Find where the given text appears and provide that cell's center as [x, y] coordinate. 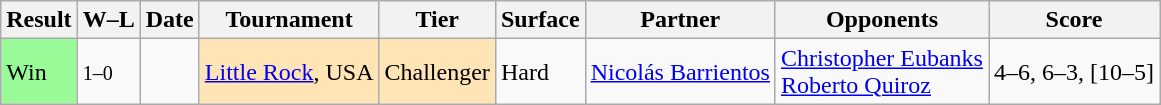
Surface [540, 20]
Nicolás Barrientos [680, 72]
Tier [437, 20]
Date [170, 20]
Christopher Eubanks Roberto Quiroz [882, 72]
W–L [108, 20]
4–6, 6–3, [10–5] [1074, 72]
Opponents [882, 20]
Score [1074, 20]
Little Rock, USA [289, 72]
Challenger [437, 72]
1–0 [108, 72]
Win [39, 72]
Hard [540, 72]
Result [39, 20]
Tournament [289, 20]
Partner [680, 20]
